Detect which cell encompasses the target text, then output its [x, y] center coordinate. 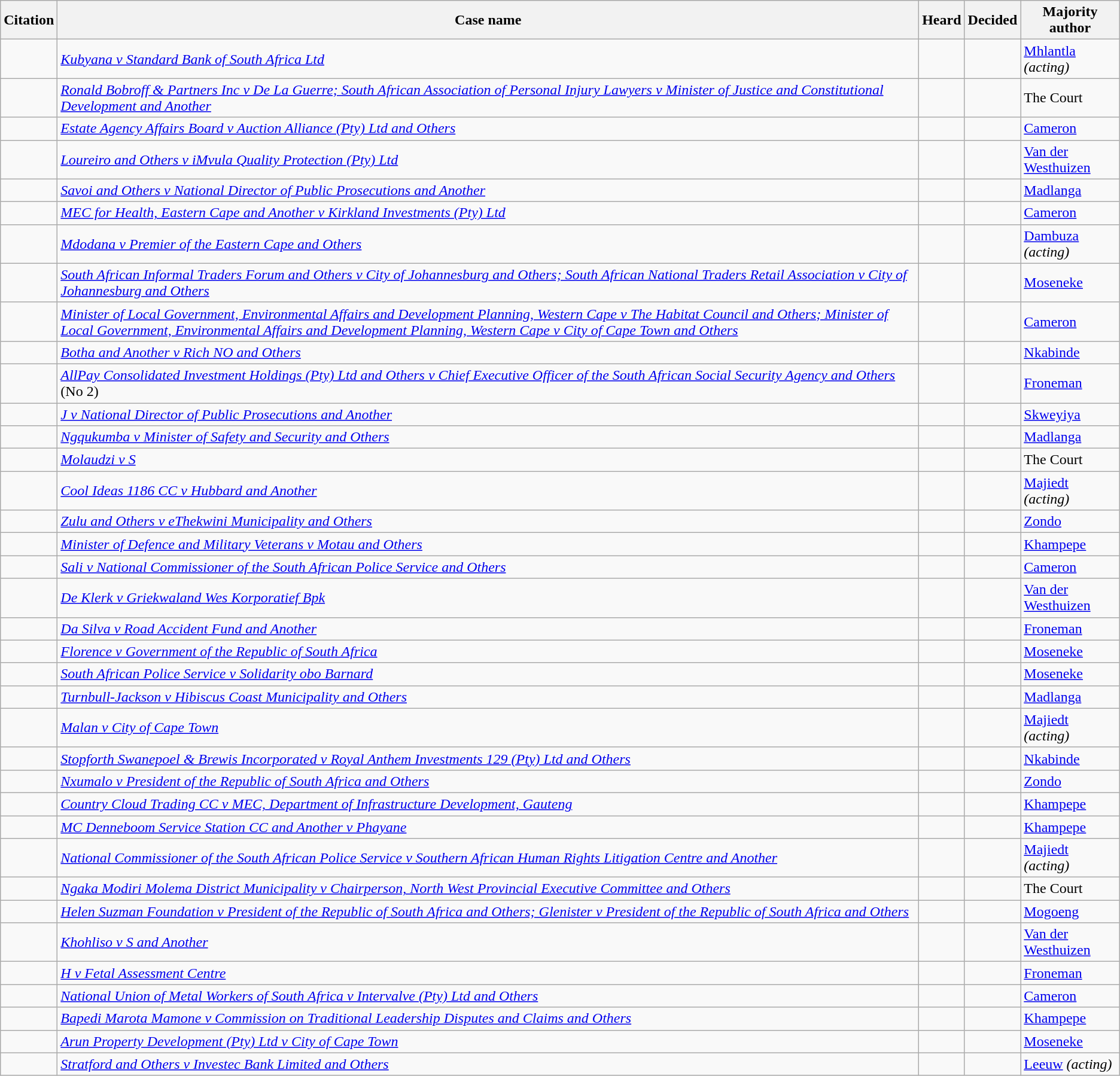
Loureiro and Others v iMvula Quality Protection (Pty) Ltd [488, 159]
Mhlantla (acting) [1070, 59]
Country Cloud Trading CC v MEC, Department of Infrastructure Development, Gauteng [488, 804]
Ngqukumba v Minister of Safety and Security and Others [488, 437]
Majority author [1070, 20]
Bapedi Marota Mamone v Commission on Traditional Leadership Disputes and Claims and Others [488, 1019]
Botha and Another v Rich NO and Others [488, 352]
Savoi and Others v National Director of Public Prosecutions and Another [488, 190]
Minister of Defence and Military Veterans v Motau and Others [488, 544]
Da Silva v Road Accident Fund and Another [488, 629]
Zulu and Others v eThekwini Municipality and Others [488, 522]
National Union of Metal Workers of South Africa v Intervalve (Pty) Ltd and Others [488, 996]
Heard [942, 20]
Turnbull-Jackson v Hibiscus Coast Municipality and Others [488, 697]
Cool Ideas 1186 CC v Hubbard and Another [488, 490]
Ngaka Modiri Molema District Municipality v Chairperson, North West Provincial Executive Committee and Others [488, 889]
Khohliso v S and Another [488, 943]
Kubyana v Standard Bank of South Africa Ltd [488, 59]
Mdodana v Premier of the Eastern Cape and Others [488, 244]
Florence v Government of the Republic of South Africa [488, 651]
MC Denneboom Service Station CC and Another v Phayane [488, 827]
Arun Property Development (Pty) Ltd v City of Cape Town [488, 1041]
Skweyiya [1070, 414]
National Commissioner of the South African Police Service v Southern African Human Rights Litigation Centre and Another [488, 858]
Leeuw (acting) [1070, 1064]
Mogoeng [1070, 912]
Malan v City of Cape Town [488, 727]
South African Police Service v Solidarity obo Barnard [488, 674]
Dambuza (acting) [1070, 244]
Molaudzi v S [488, 460]
MEC for Health, Eastern Cape and Another v Kirkland Investments (Pty) Ltd [488, 213]
Nxumalo v President of the Republic of South Africa and Others [488, 781]
Citation [29, 20]
AllPay Consolidated Investment Holdings (Pty) Ltd and Others v Chief Executive Officer of the South African Social Security Agency and Others (No 2) [488, 383]
Decided [993, 20]
De Klerk v Griekwaland Wes Korporatief Bpk [488, 598]
Helen Suzman Foundation v President of the Republic of South Africa and Others; Glenister v President of the Republic of South Africa and Others [488, 912]
Sali v National Commissioner of the South African Police Service and Others [488, 567]
Stratford and Others v Investec Bank Limited and Others [488, 1064]
Stopforth Swanepoel & Brewis Incorporated v Royal Anthem Investments 129 (Pty) Ltd and Others [488, 758]
J v National Director of Public Prosecutions and Another [488, 414]
H v Fetal Assessment Centre [488, 973]
Case name [488, 20]
Estate Agency Affairs Board v Auction Alliance (Pty) Ltd and Others [488, 129]
